Detect which cell encompasses the target text, then output its (X, Y) center coordinate. 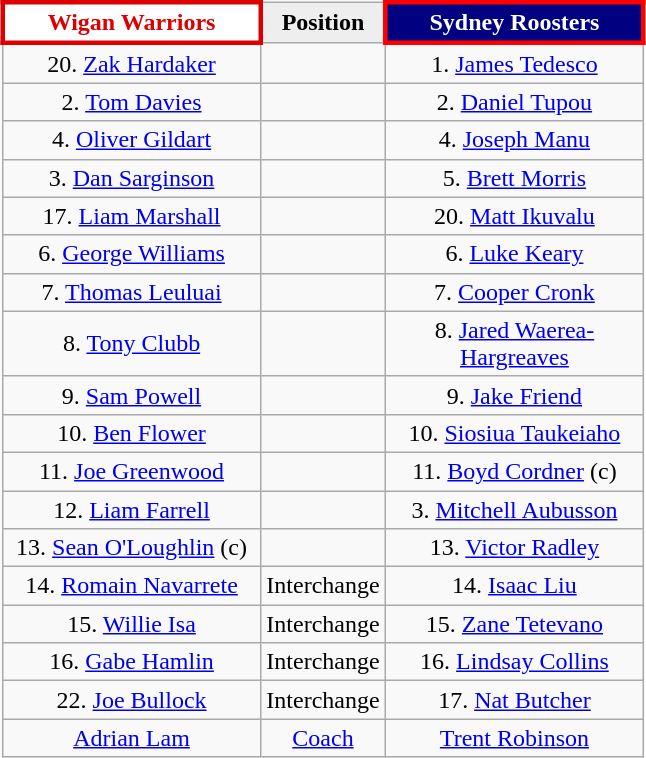
2. Daniel Tupou (514, 102)
3. Mitchell Aubusson (514, 509)
15. Zane Tetevano (514, 624)
20. Matt Ikuvalu (514, 216)
12. Liam Farrell (132, 509)
Wigan Warriors (132, 22)
14. Isaac Liu (514, 586)
13. Victor Radley (514, 548)
20. Zak Hardaker (132, 63)
5. Brett Morris (514, 178)
6. George Williams (132, 254)
16. Gabe Hamlin (132, 662)
6. Luke Keary (514, 254)
1. James Tedesco (514, 63)
11. Joe Greenwood (132, 471)
15. Willie Isa (132, 624)
Trent Robinson (514, 738)
13. Sean O'Loughlin (c) (132, 548)
4. Oliver Gildart (132, 140)
Position (323, 22)
9. Sam Powell (132, 395)
17. Liam Marshall (132, 216)
11. Boyd Cordner (c) (514, 471)
8. Jared Waerea-Hargreaves (514, 344)
7. Thomas Leuluai (132, 292)
10. Siosiua Taukeiaho (514, 433)
10. Ben Flower (132, 433)
16. Lindsay Collins (514, 662)
Adrian Lam (132, 738)
9. Jake Friend (514, 395)
3. Dan Sarginson (132, 178)
8. Tony Clubb (132, 344)
Coach (323, 738)
7. Cooper Cronk (514, 292)
Sydney Roosters (514, 22)
14. Romain Navarrete (132, 586)
2. Tom Davies (132, 102)
22. Joe Bullock (132, 700)
4. Joseph Manu (514, 140)
17. Nat Butcher (514, 700)
